Output the [x, y] coordinate of the center of the cell containing the given text.  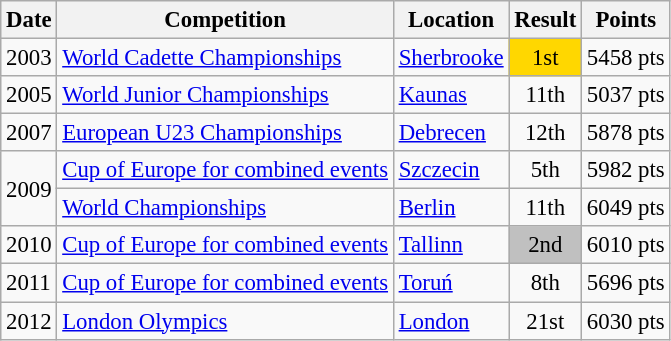
6049 pts [626, 208]
6030 pts [626, 321]
Result [546, 20]
21st [546, 321]
Sherbrooke [451, 58]
Szczecin [451, 170]
Competition [225, 20]
Kaunas [451, 95]
5982 pts [626, 170]
London Olympics [225, 321]
12th [546, 133]
5th [546, 170]
2003 [29, 58]
2011 [29, 283]
Date [29, 20]
5696 pts [626, 283]
8th [546, 283]
5458 pts [626, 58]
2005 [29, 95]
5037 pts [626, 95]
Toruń [451, 283]
2nd [546, 245]
5878 pts [626, 133]
Berlin [451, 208]
London [451, 321]
Location [451, 20]
Tallinn [451, 245]
2009 [29, 188]
European U23 Championships [225, 133]
2007 [29, 133]
Points [626, 20]
Debrecen [451, 133]
6010 pts [626, 245]
2012 [29, 321]
1st [546, 58]
World Cadette Championships [225, 58]
World Championships [225, 208]
World Junior Championships [225, 95]
2010 [29, 245]
